Return the (x, y) coordinate for the center point of the cell that contains the specified text.  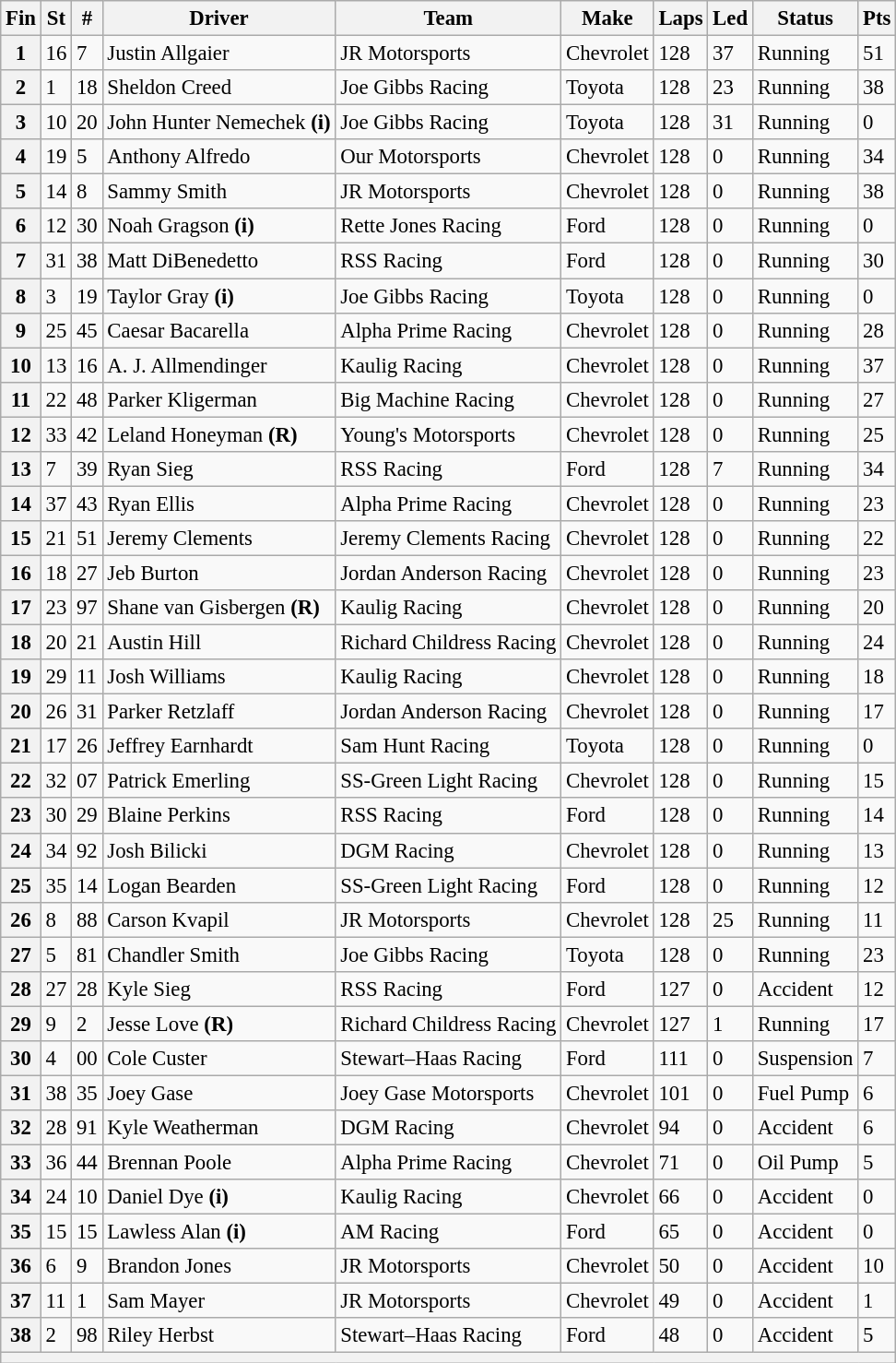
Laps (680, 18)
A. J. Allmendinger (219, 365)
39 (87, 469)
Jesse Love (R) (219, 1024)
# (87, 18)
Taylor Gray (i) (219, 296)
Matt DiBenedetto (219, 261)
07 (87, 781)
Parker Kligerman (219, 399)
Sheldon Creed (219, 88)
Oil Pump (805, 1163)
Josh Williams (219, 677)
Rette Jones Racing (448, 226)
Kyle Sieg (219, 990)
Cole Custer (219, 1059)
Sam Hunt Racing (448, 746)
Leland Honeyman (R) (219, 434)
Pts (878, 18)
Suspension (805, 1059)
Lawless Alan (i) (219, 1232)
Fin (21, 18)
Noah Gragson (i) (219, 226)
Jeremy Clements Racing (448, 539)
Status (805, 18)
Make (607, 18)
Brandon Jones (219, 1266)
Austin Hill (219, 643)
Jeremy Clements (219, 539)
Kyle Weatherman (219, 1128)
Justin Allgaier (219, 53)
Chandler Smith (219, 954)
Joey Gase (219, 1093)
Fuel Pump (805, 1093)
Parker Retzlaff (219, 712)
Blaine Perkins (219, 816)
St (55, 18)
Jeffrey Earnhardt (219, 746)
Patrick Emerling (219, 781)
Carson Kvapil (219, 919)
Driver (219, 18)
Ryan Sieg (219, 469)
92 (87, 850)
Ryan Ellis (219, 504)
97 (87, 608)
Caesar Bacarella (219, 330)
43 (87, 504)
50 (680, 1266)
Our Motorsports (448, 157)
Sam Mayer (219, 1301)
44 (87, 1163)
Sammy Smith (219, 192)
91 (87, 1128)
Josh Bilicki (219, 850)
Team (448, 18)
Joey Gase Motorsports (448, 1093)
Logan Bearden (219, 885)
Anthony Alfredo (219, 157)
Young's Motorsports (448, 434)
65 (680, 1232)
Led (730, 18)
Brennan Poole (219, 1163)
00 (87, 1059)
71 (680, 1163)
111 (680, 1059)
42 (87, 434)
Shane van Gisbergen (R) (219, 608)
101 (680, 1093)
Jeb Burton (219, 573)
98 (87, 1336)
88 (87, 919)
Daniel Dye (i) (219, 1197)
49 (680, 1301)
94 (680, 1128)
AM Racing (448, 1232)
Riley Herbst (219, 1336)
81 (87, 954)
45 (87, 330)
Big Machine Racing (448, 399)
John Hunter Nemechek (i) (219, 123)
66 (680, 1197)
